Pinpoint the cell where the given text exists, returning its [x, y] midpoint coordinate. 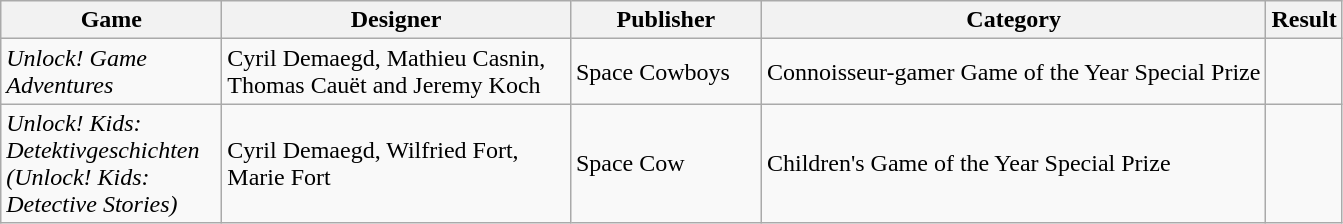
Space Cow [666, 164]
Unlock! Game Adventures [112, 72]
Designer [396, 20]
Game [112, 20]
Publisher [666, 20]
Category [1013, 20]
Children's Game of the Year Special Prize [1013, 164]
Result [1304, 20]
Cyril Demaegd, Mathieu Casnin, Thomas Cauët and Jeremy Koch [396, 72]
Cyril Demaegd, Wilfried Fort, Marie Fort [396, 164]
Connoisseur-gamer Game of the Year Special Prize [1013, 72]
Unlock! Kids: Detektivgeschichten (Unlock! Kids: Detective Stories) [112, 164]
Space Cowboys [666, 72]
